Output the [x, y] coordinate of the center of the cell containing the given text.  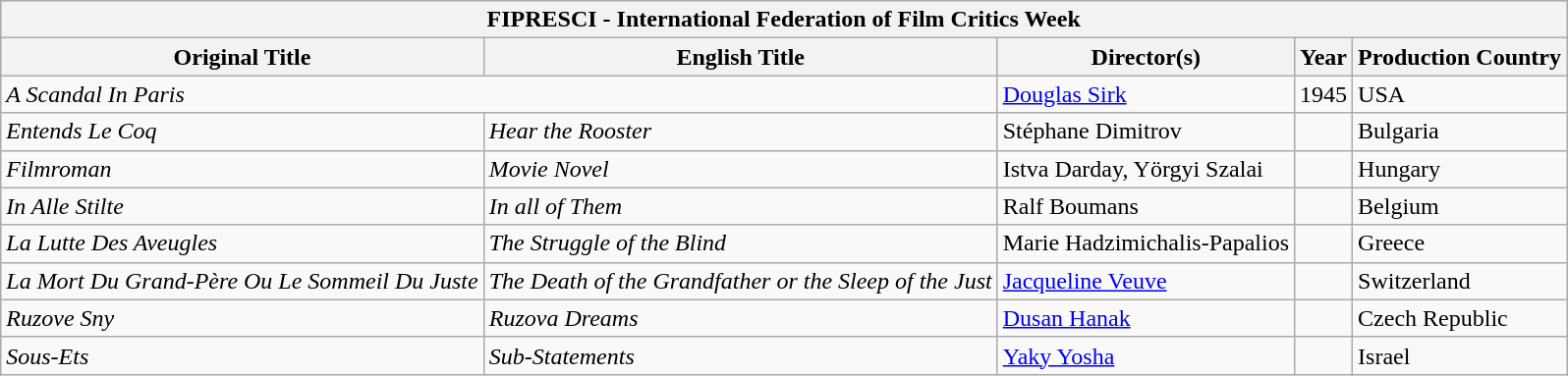
Douglas Sirk [1146, 94]
Dusan Hanak [1146, 318]
Czech Republic [1460, 318]
English Title [741, 57]
Ruzova Dreams [741, 318]
In Alle Stilte [242, 206]
The Death of the Grandfather or the Sleep of the Just [741, 281]
Original Title [242, 57]
Sub-Statements [741, 355]
In all of Them [741, 206]
Filmroman [242, 169]
Hear the Rooster [741, 132]
Greece [1460, 243]
Marie Hadzimichalis-Papalios [1146, 243]
Yaky Yosha [1146, 355]
Entends Le Coq [242, 132]
Ralf Boumans [1146, 206]
Year [1324, 57]
USA [1460, 94]
Production Country [1460, 57]
The Struggle of the Blind [741, 243]
Istva Darday, Yörgyi Szalai [1146, 169]
Director(s) [1146, 57]
Hungary [1460, 169]
Bulgaria [1460, 132]
La Mort Du Grand-Père Ou Le Sommeil Du Juste [242, 281]
Movie Novel [741, 169]
Ruzove Sny [242, 318]
Sous-Ets [242, 355]
1945 [1324, 94]
Switzerland [1460, 281]
Israel [1460, 355]
Stéphane Dimitrov [1146, 132]
La Lutte Des Aveugles [242, 243]
A Scandal In Paris [499, 94]
FIPRESCI - International Federation of Film Critics Week [784, 20]
Jacqueline Veuve [1146, 281]
Belgium [1460, 206]
